Determine the [X, Y] coordinate at the center of the cell enclosing the given text.  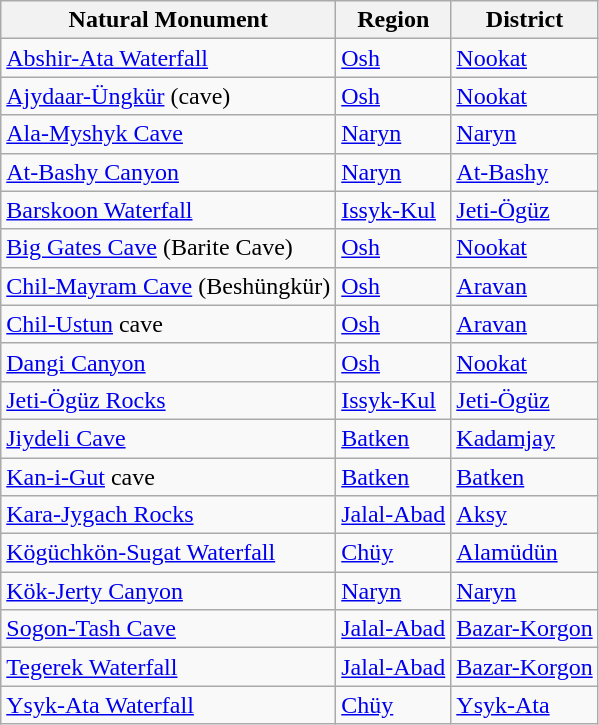
Aksy [524, 515]
Region [394, 20]
Sogon-Tash Cave [168, 629]
Kan-i-Gut cave [168, 477]
Kadamjay [524, 438]
Chil-Mayram Cave (Beshüngkür) [168, 286]
Abshir-Ata Waterfall [168, 58]
Ysyk-Ata [524, 705]
At-Bashy Canyon [168, 172]
Jeti-Ögüz Rocks [168, 400]
Ala-Myshyk Cave [168, 134]
Kara-Jygach Rocks [168, 515]
Kök-Jerty Canyon [168, 591]
Jiydeli Cave [168, 438]
Big Gates Cave (Barite Cave) [168, 248]
Alamüdün [524, 553]
Barskoon Waterfall [168, 210]
District [524, 20]
Chil-Ustun cave [168, 324]
Dangi Canyon [168, 362]
Ysyk-Ata Waterfall [168, 705]
At-Bashy [524, 172]
Tegerek Waterfall [168, 667]
Natural Monument [168, 20]
Ajydaar-Üngkür (cave) [168, 96]
Kögüchkön-Sugat Waterfall [168, 553]
